Extract the [x, y] coordinate from the center of the cell holding the provided text.  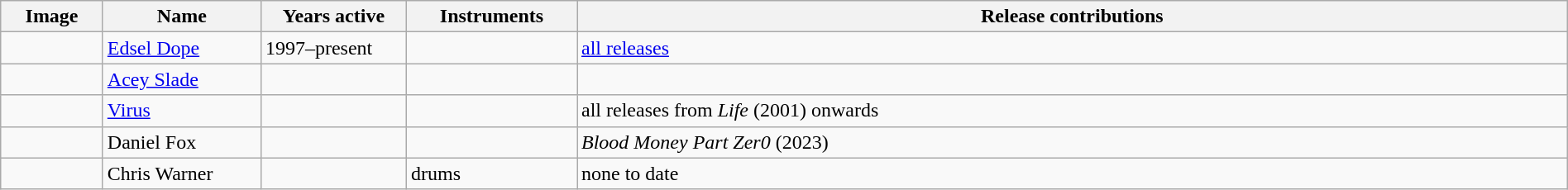
drums [491, 173]
Chris Warner [182, 173]
all releases [1073, 48]
Release contributions [1073, 17]
Blood Money Part Zer0 (2023) [1073, 142]
Name [182, 17]
Acey Slade [182, 79]
1997–present [333, 48]
Virus [182, 111]
all releases from Life (2001) onwards [1073, 111]
none to date [1073, 173]
Instruments [491, 17]
Image [52, 17]
Edsel Dope [182, 48]
Years active [333, 17]
Daniel Fox [182, 142]
